Provide the [X, Y] coordinate of the cell's center where the given text is located.  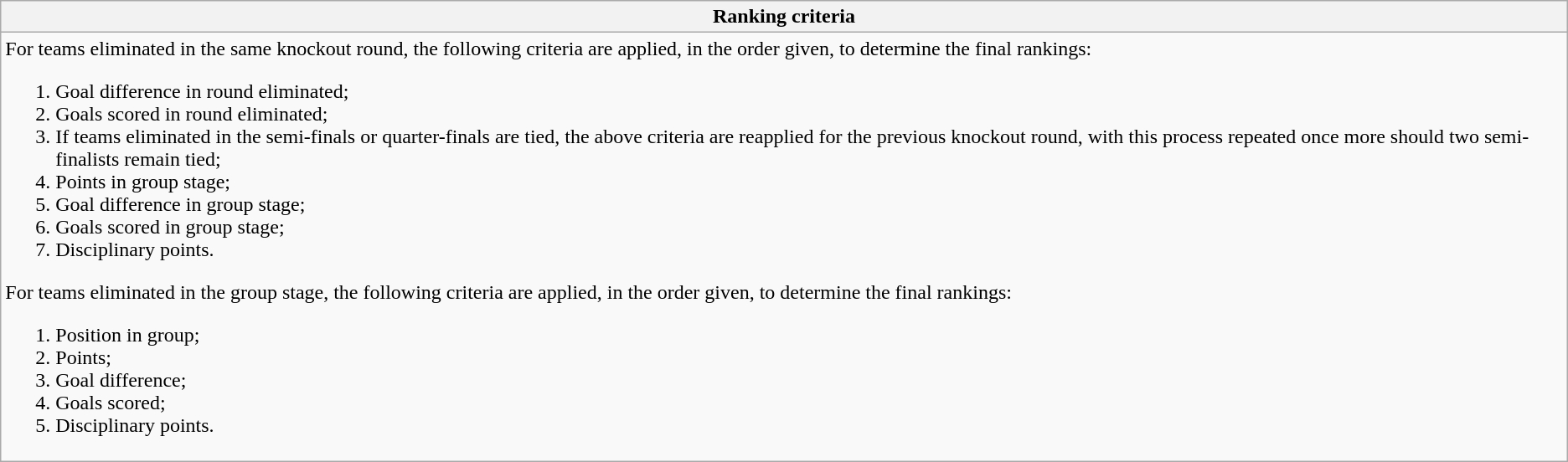
Ranking criteria [784, 17]
